Capture the cell that displays the provided text and extract its [X, Y] central coordinate. 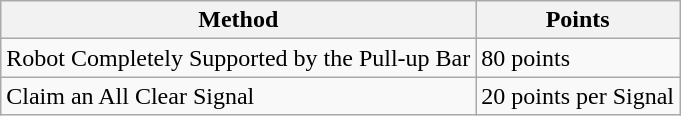
80 points [578, 58]
Robot Completely Supported by the Pull-up Bar [238, 58]
20 points per Signal [578, 96]
Points [578, 20]
Method [238, 20]
Claim an All Clear Signal [238, 96]
